Provide the [X, Y] coordinate of the cell's center where the given text is located.  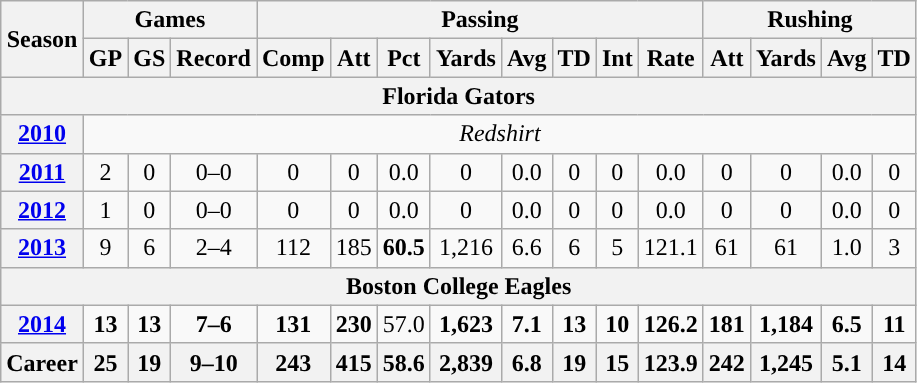
Redshirt [500, 134]
123.9 [670, 362]
7–6 [214, 324]
2,839 [466, 362]
Record [214, 58]
6.8 [526, 362]
181 [726, 324]
Comp [293, 58]
9–10 [214, 362]
243 [293, 362]
Career [42, 362]
242 [726, 362]
25 [105, 362]
112 [293, 248]
Rushing [810, 20]
2–4 [214, 248]
5.1 [846, 362]
2012 [42, 210]
60.5 [404, 248]
Passing [480, 20]
2 [105, 172]
1.0 [846, 248]
57.0 [404, 324]
14 [894, 362]
1,245 [786, 362]
11 [894, 324]
415 [354, 362]
Games [170, 20]
6.6 [526, 248]
3 [894, 248]
1,216 [466, 248]
230 [354, 324]
GS [150, 58]
1,184 [786, 324]
131 [293, 324]
10 [617, 324]
2014 [42, 324]
15 [617, 362]
2013 [42, 248]
2010 [42, 134]
Boston College Eagles [459, 286]
1 [105, 210]
5 [617, 248]
GP [105, 58]
126.2 [670, 324]
Season [42, 39]
7.1 [526, 324]
6.5 [846, 324]
121.1 [670, 248]
Florida Gators [459, 96]
Int [617, 58]
1,623 [466, 324]
Pct [404, 58]
2011 [42, 172]
185 [354, 248]
Rate [670, 58]
58.6 [404, 362]
9 [105, 248]
